From the cell containing the given text, extract its center point as [X, Y] coordinate. 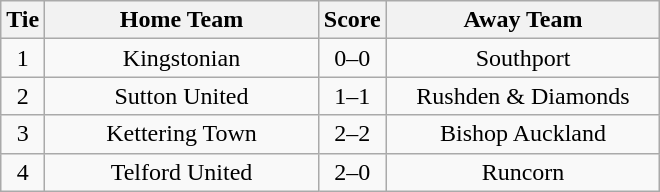
2–0 [352, 172]
Score [352, 20]
Bishop Auckland [523, 134]
1 [23, 58]
Kingstonian [182, 58]
3 [23, 134]
Tie [23, 20]
4 [23, 172]
Sutton United [182, 96]
2 [23, 96]
1–1 [352, 96]
Kettering Town [182, 134]
Telford United [182, 172]
0–0 [352, 58]
Home Team [182, 20]
2–2 [352, 134]
Rushden & Diamonds [523, 96]
Runcorn [523, 172]
Southport [523, 58]
Away Team [523, 20]
